Identify which cell holds the provided text, then report its [x, y] central coordinate. 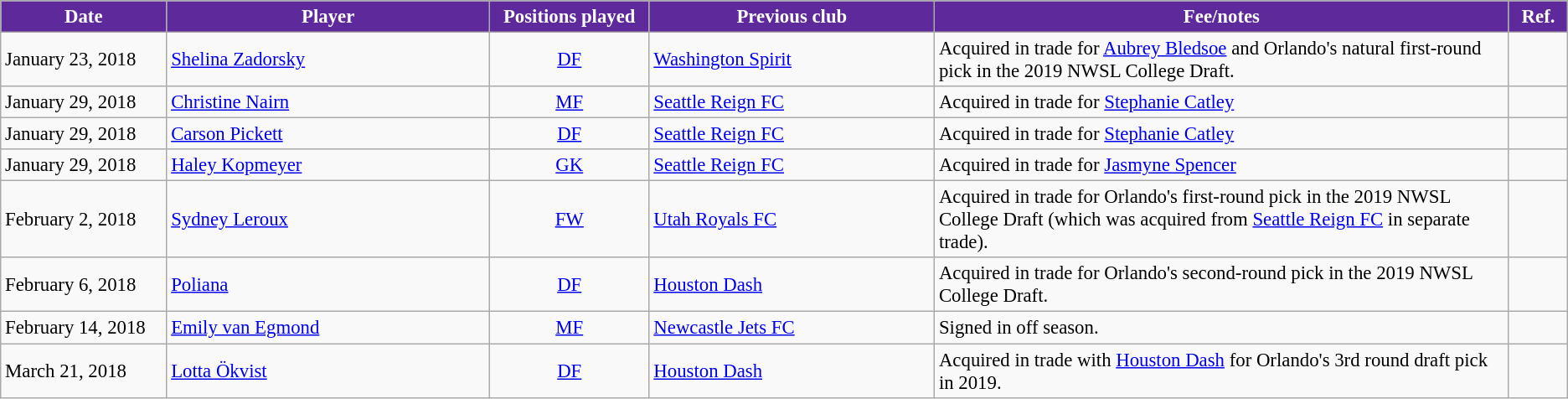
February 6, 2018 [84, 285]
Signed in off season. [1222, 328]
Emily van Egmond [328, 328]
Christine Nairn [328, 102]
Player [328, 17]
Haley Kopmeyer [328, 165]
Utah Royals FC [792, 220]
Fee/notes [1222, 17]
Previous club [792, 17]
Acquired in trade for Aubrey Bledsoe and Orlando's natural first-round pick in the 2019 NWSL College Draft. [1222, 60]
Ref. [1538, 17]
February 14, 2018 [84, 328]
GK [570, 165]
Lotta Ökvist [328, 370]
Acquired in trade for Jasmyne Spencer [1222, 165]
Sydney Leroux [328, 220]
Newcastle Jets FC [792, 328]
FW [570, 220]
Poliana [328, 285]
March 21, 2018 [84, 370]
February 2, 2018 [84, 220]
Date [84, 17]
Acquired in trade for Orlando's second-round pick in the 2019 NWSL College Draft. [1222, 285]
Carson Pickett [328, 134]
January 23, 2018 [84, 60]
Acquired in trade for Orlando's first-round pick in the 2019 NWSL College Draft (which was acquired from Seattle Reign FC in separate trade). [1222, 220]
Washington Spirit [792, 60]
Shelina Zadorsky [328, 60]
Positions played [570, 17]
Acquired in trade with Houston Dash for Orlando's 3rd round draft pick in 2019. [1222, 370]
